Return (x, y) of the center of cell containing provided text 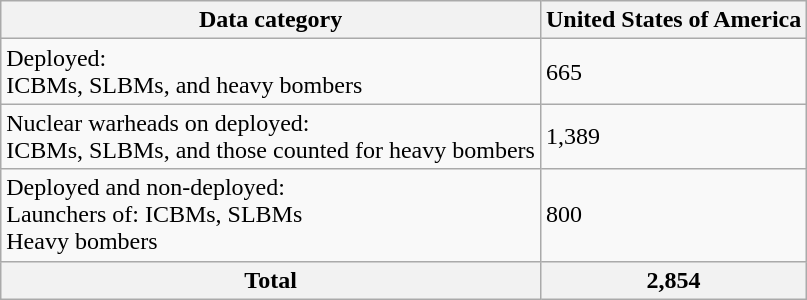
Deployed:ICBMs, SLBMs, and heavy bombers (271, 72)
Nuclear warheads on deployed:ICBMs, SLBMs, and those counted for heavy bombers (271, 136)
665 (673, 72)
1,389 (673, 136)
United States of America (673, 20)
2,854 (673, 280)
Deployed and non-deployed:Launchers of: ICBMs, SLBMsHeavy bombers (271, 215)
Total (271, 280)
Data category (271, 20)
800 (673, 215)
